Determine the [x, y] coordinate at the center of the cell enclosing the given text.  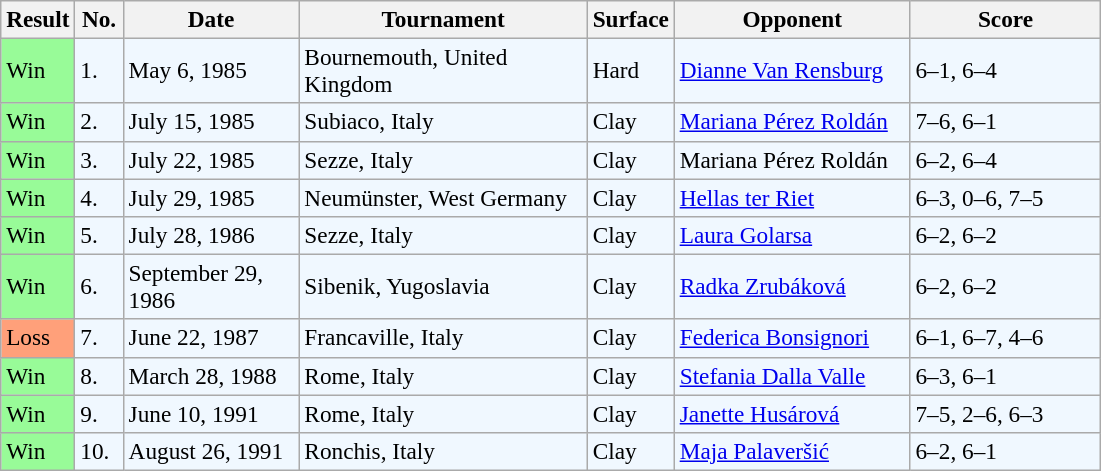
Laura Golarsa [792, 235]
March 28, 1988 [211, 376]
Score [1006, 19]
Tournament [443, 19]
June 10, 1991 [211, 413]
5. [99, 235]
Loss [38, 338]
10. [99, 451]
6–2, 6–4 [1006, 160]
Bournemouth, United Kingdom [443, 70]
6–3, 0–6, 7–5 [1006, 197]
No. [99, 19]
Stefania Dalla Valle [792, 376]
Francaville, Italy [443, 338]
Result [38, 19]
September 29, 1986 [211, 286]
August 26, 1991 [211, 451]
Maja Palaveršić [792, 451]
7–5, 2–6, 6–3 [1006, 413]
Neumünster, West Germany [443, 197]
9. [99, 413]
Janette Husárová [792, 413]
6–2, 6–1 [1006, 451]
8. [99, 376]
July 22, 1985 [211, 160]
Ronchis, Italy [443, 451]
Surface [630, 19]
6–1, 6–4 [1006, 70]
Subiaco, Italy [443, 122]
3. [99, 160]
July 29, 1985 [211, 197]
4. [99, 197]
Hard [630, 70]
May 6, 1985 [211, 70]
Dianne Van Rensburg [792, 70]
2. [99, 122]
June 22, 1987 [211, 338]
7. [99, 338]
Radka Zrubáková [792, 286]
Opponent [792, 19]
6–1, 6–7, 4–6 [1006, 338]
6. [99, 286]
6–3, 6–1 [1006, 376]
1. [99, 70]
July 28, 1986 [211, 235]
Federica Bonsignori [792, 338]
July 15, 1985 [211, 122]
Sibenik, Yugoslavia [443, 286]
7–6, 6–1 [1006, 122]
Date [211, 19]
Hellas ter Riet [792, 197]
